Output the (X, Y) coordinate of the center of the cell containing the given text.  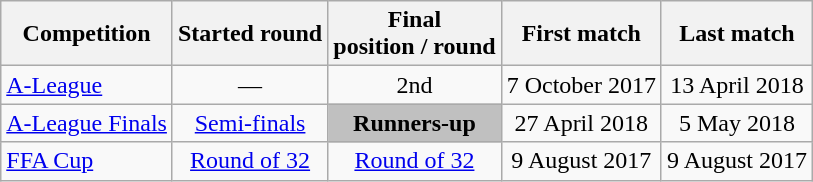
Final position / round (414, 34)
Last match (736, 34)
FFA Cup (87, 161)
A-League Finals (87, 123)
Runners-up (414, 123)
5 May 2018 (736, 123)
Competition (87, 34)
27 April 2018 (581, 123)
2nd (414, 85)
Semi-finals (250, 123)
7 October 2017 (581, 85)
— (250, 85)
A-League (87, 85)
Started round (250, 34)
13 April 2018 (736, 85)
First match (581, 34)
